Return the (x, y) coordinate for the center point of the cell that contains the specified text.  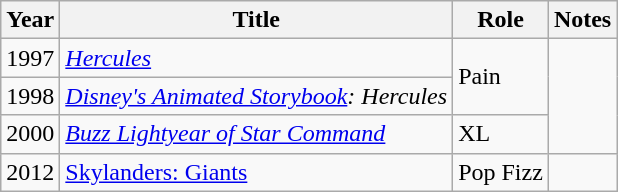
2012 (30, 172)
Buzz Lightyear of Star Command (256, 134)
Year (30, 20)
Hercules (256, 58)
1997 (30, 58)
Role (501, 20)
XL (501, 134)
1998 (30, 96)
Pain (501, 77)
Pop Fizz (501, 172)
Skylanders: Giants (256, 172)
2000 (30, 134)
Disney's Animated Storybook: Hercules (256, 96)
Notes (582, 20)
Title (256, 20)
